Locate the cell with the specified text and output its [X, Y] center coordinate. 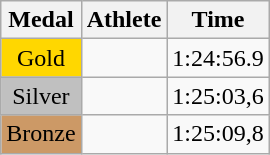
Bronze [41, 134]
Gold [41, 58]
Silver [41, 96]
1:25:09,8 [218, 134]
Medal [41, 20]
1:24:56.9 [218, 58]
Athlete [124, 20]
Time [218, 20]
1:25:03,6 [218, 96]
